Capture the cell that displays the provided text and extract its (x, y) central coordinate. 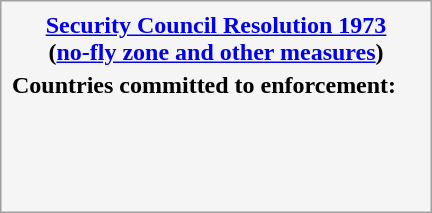
Countries committed to enforcement: (216, 85)
Security Council Resolution 1973 (no-fly zone and other measures) (216, 38)
